Find where the given text appears and provide that cell's center as [x, y] coordinate. 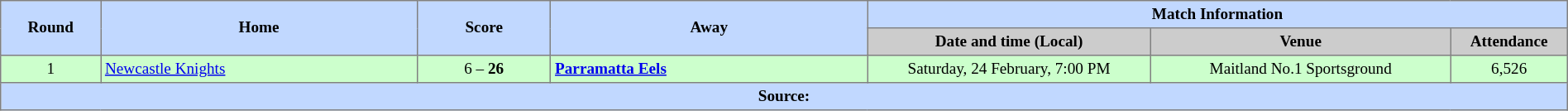
Source: [784, 96]
Score [485, 28]
Parramatta Eels [710, 70]
Maitland No.1 Sportsground [1300, 70]
Attendance [1508, 41]
Venue [1300, 41]
Round [51, 28]
Date and time (Local) [1009, 41]
Match Information [1217, 15]
6 – 26 [485, 70]
6,526 [1508, 70]
Home [260, 28]
Away [710, 28]
Saturday, 24 February, 7:00 PM [1009, 70]
1 [51, 70]
Newcastle Knights [260, 70]
